Identify which cell holds the provided text, then report its (x, y) central coordinate. 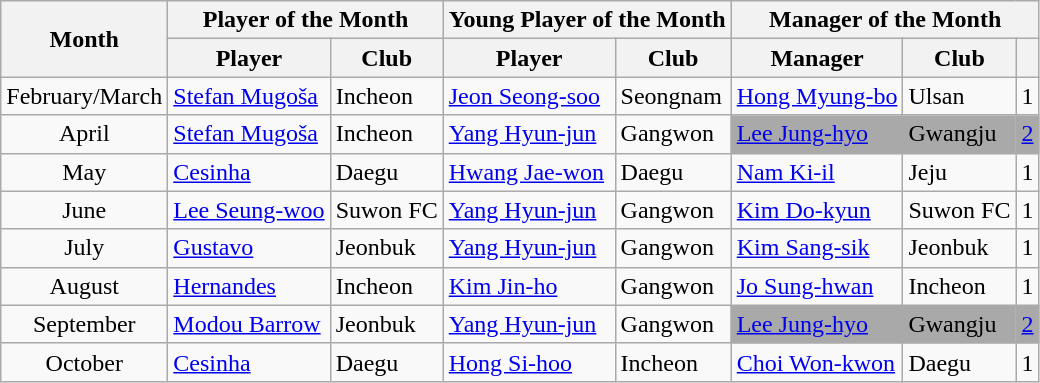
Nam Ki-il (817, 172)
September (84, 324)
Hwang Jae-won (529, 172)
Hernandes (249, 286)
Hong Myung-bo (817, 96)
April (84, 134)
Ulsan (960, 96)
May (84, 172)
Manager of the Month (885, 20)
August (84, 286)
Jeju (960, 172)
July (84, 248)
Choi Won-kwon (817, 362)
Player of the Month (306, 20)
Jeon Seong-soo (529, 96)
Gustavo (249, 248)
October (84, 362)
Manager (817, 58)
Lee Seung-woo (249, 210)
February/March (84, 96)
Modou Barrow (249, 324)
Seongnam (673, 96)
June (84, 210)
Kim Sang-sik (817, 248)
Kim Do-kyun (817, 210)
Kim Jin-ho (529, 286)
Young Player of the Month (587, 20)
Jo Sung-hwan (817, 286)
Month (84, 39)
Hong Si-hoo (529, 362)
